Determine the [x, y] coordinate at the center of the cell enclosing the given text.  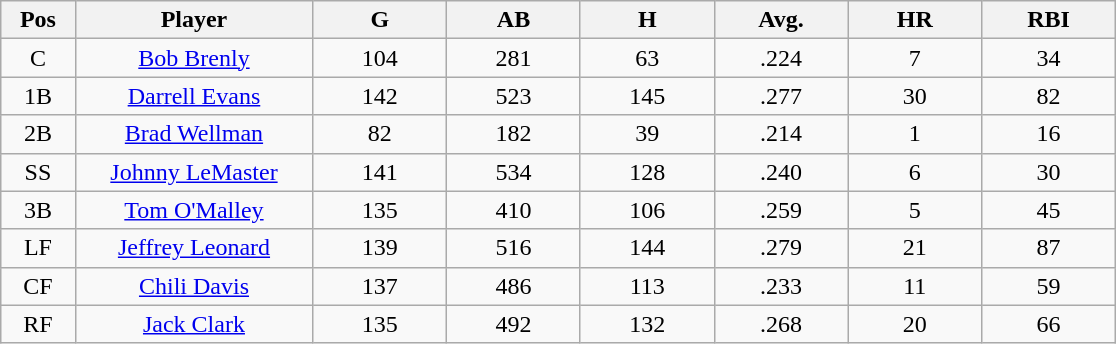
142 [380, 96]
.240 [781, 172]
7 [915, 58]
.277 [781, 96]
113 [647, 286]
128 [647, 172]
.268 [781, 324]
Darrell Evans [194, 96]
523 [514, 96]
145 [647, 96]
.259 [781, 210]
137 [380, 286]
16 [1049, 134]
106 [647, 210]
Pos [38, 20]
RBI [1049, 20]
486 [514, 286]
66 [1049, 324]
CF [38, 286]
G [380, 20]
144 [647, 248]
SS [38, 172]
Tom O'Malley [194, 210]
Jeffrey Leonard [194, 248]
Avg. [781, 20]
HR [915, 20]
AB [514, 20]
LF [38, 248]
516 [514, 248]
59 [1049, 286]
20 [915, 324]
104 [380, 58]
141 [380, 172]
34 [1049, 58]
.214 [781, 134]
.279 [781, 248]
Brad Wellman [194, 134]
3B [38, 210]
Player [194, 20]
Chili Davis [194, 286]
182 [514, 134]
11 [915, 286]
.233 [781, 286]
39 [647, 134]
RF [38, 324]
Johnny LeMaster [194, 172]
1B [38, 96]
21 [915, 248]
2B [38, 134]
45 [1049, 210]
87 [1049, 248]
H [647, 20]
.224 [781, 58]
281 [514, 58]
492 [514, 324]
132 [647, 324]
5 [915, 210]
Jack Clark [194, 324]
C [38, 58]
6 [915, 172]
63 [647, 58]
410 [514, 210]
139 [380, 248]
1 [915, 134]
Bob Brenly [194, 58]
534 [514, 172]
